Provide the (X, Y) coordinate of the cell's center where the given text is located.  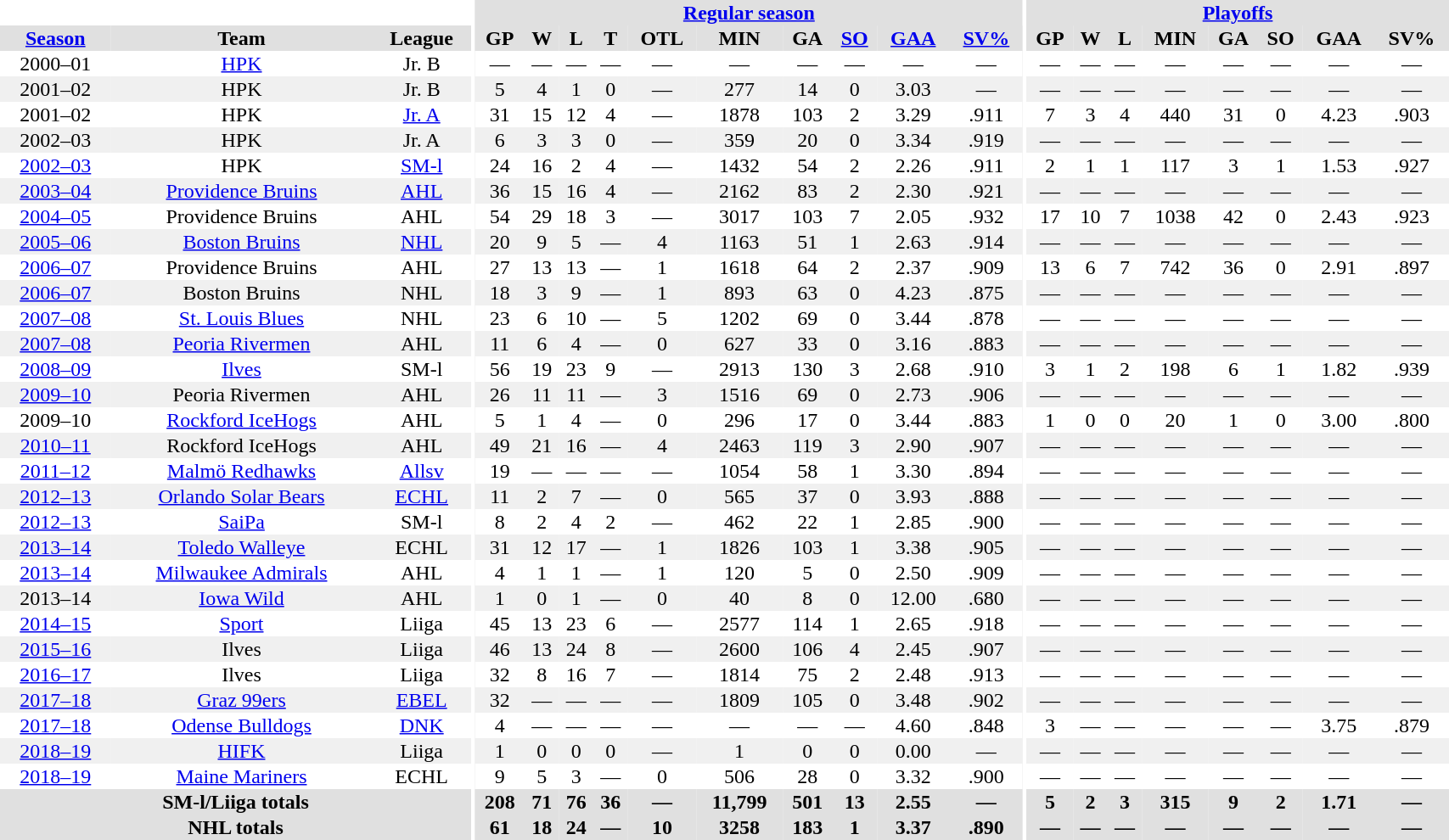
12.00 (913, 598)
49 (501, 445)
Graz 99ers (242, 700)
3.34 (913, 140)
.932 (986, 216)
.906 (986, 395)
277 (739, 89)
130 (808, 369)
29 (542, 216)
198 (1175, 369)
2.37 (913, 267)
1618 (739, 267)
.879 (1412, 725)
Playoffs (1238, 13)
2015–16 (56, 649)
1.71 (1339, 802)
2.30 (913, 191)
.905 (986, 547)
105 (808, 700)
OTL (662, 38)
26 (501, 395)
3.16 (913, 344)
51 (808, 242)
106 (808, 649)
3.30 (913, 471)
1.53 (1339, 165)
1878 (739, 115)
2.26 (913, 165)
2162 (739, 191)
.910 (986, 369)
296 (739, 420)
2005–06 (56, 242)
2.05 (913, 216)
T (611, 38)
2004–05 (56, 216)
Orlando Solar Bears (242, 496)
.913 (986, 675)
2577 (739, 624)
.680 (986, 598)
Allsv (421, 471)
27 (501, 267)
1163 (739, 242)
1814 (739, 675)
Team (242, 38)
2.45 (913, 649)
183 (808, 827)
75 (808, 675)
120 (739, 573)
.918 (986, 624)
Iowa Wild (242, 598)
.902 (986, 700)
2913 (739, 369)
2.43 (1339, 216)
St. Louis Blues (242, 318)
627 (739, 344)
2.90 (913, 445)
71 (542, 802)
14 (808, 89)
.939 (1412, 369)
56 (501, 369)
3.38 (913, 547)
.897 (1412, 267)
76 (577, 802)
3.29 (913, 115)
Toledo Walleye (242, 547)
359 (739, 140)
0.00 (913, 751)
.914 (986, 242)
2.73 (913, 395)
3.93 (913, 496)
.923 (1412, 216)
.894 (986, 471)
2003–04 (56, 191)
2.48 (913, 675)
2.65 (913, 624)
3.37 (913, 827)
83 (808, 191)
Milwaukee Admirals (242, 573)
2.50 (913, 573)
2.55 (913, 802)
.888 (986, 496)
440 (1175, 115)
33 (808, 344)
208 (501, 802)
742 (1175, 267)
2.68 (913, 369)
3017 (739, 216)
2000–01 (56, 64)
114 (808, 624)
117 (1175, 165)
1202 (739, 318)
League (421, 38)
3258 (739, 827)
Regular season (750, 13)
Odense Bulldogs (242, 725)
45 (501, 624)
EBEL (421, 700)
2.85 (913, 522)
22 (808, 522)
Sport (242, 624)
3.75 (1339, 725)
119 (808, 445)
11,799 (739, 802)
.903 (1412, 115)
61 (501, 827)
1516 (739, 395)
.921 (986, 191)
2.63 (913, 242)
Maine Mariners (242, 776)
3.32 (913, 776)
Malmö Redhawks (242, 471)
462 (739, 522)
HIFK (242, 751)
.800 (1412, 420)
2010–11 (56, 445)
DNK (421, 725)
3.00 (1339, 420)
58 (808, 471)
.875 (986, 293)
40 (739, 598)
.848 (986, 725)
SaiPa (242, 522)
2016–17 (56, 675)
42 (1234, 216)
506 (739, 776)
1054 (739, 471)
2600 (739, 649)
.919 (986, 140)
2011–12 (56, 471)
3.48 (913, 700)
1038 (1175, 216)
28 (808, 776)
893 (739, 293)
315 (1175, 802)
3.03 (913, 89)
.890 (986, 827)
1.82 (1339, 369)
1432 (739, 165)
.878 (986, 318)
21 (542, 445)
NHL totals (236, 827)
501 (808, 802)
46 (501, 649)
37 (808, 496)
64 (808, 267)
Season (56, 38)
63 (808, 293)
2008–09 (56, 369)
1826 (739, 547)
2463 (739, 445)
1809 (739, 700)
4.60 (913, 725)
SM-l/Liiga totals (236, 802)
.927 (1412, 165)
565 (739, 496)
2014–15 (56, 624)
2.91 (1339, 267)
